Determine the [x, y] coordinate at the center of the cell enclosing the given text.  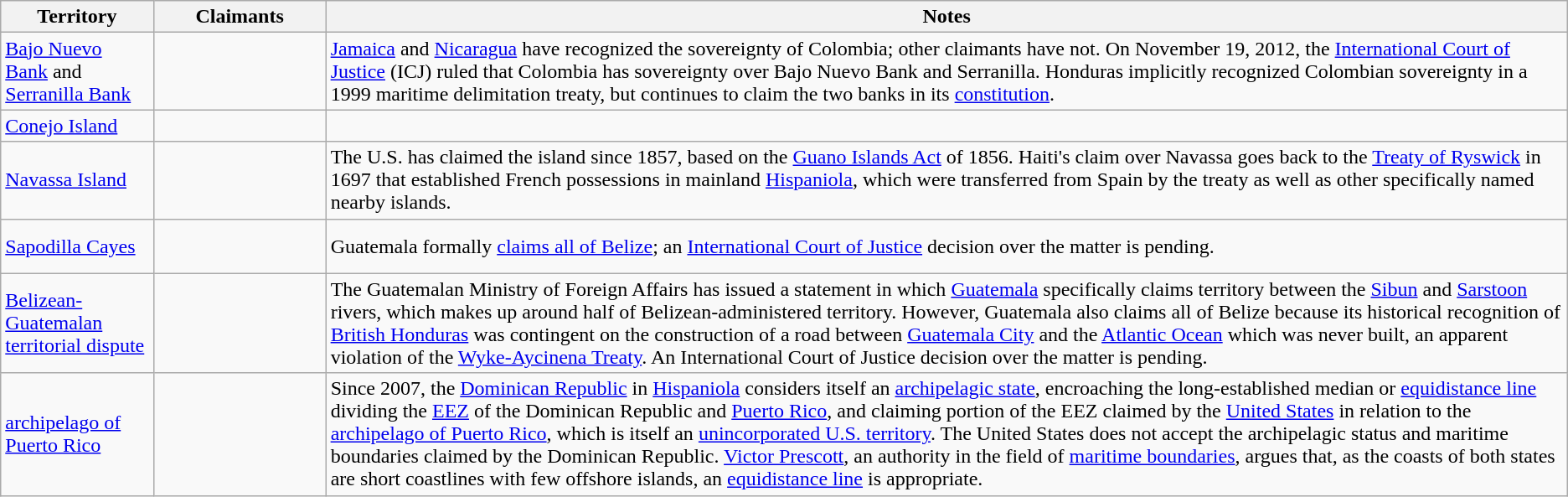
Navassa Island [77, 180]
archipelago of Puerto Rico [77, 434]
Territory [77, 17]
Guatemala formally claims all of Belize; an International Court of Justice decision over the matter is pending. [946, 246]
Sapodilla Cayes [77, 246]
Conejo Island [77, 126]
Claimants [240, 17]
Bajo Nuevo Bank and Serranilla Bank [77, 71]
Belizean-Guatemalan territorial dispute [77, 324]
Notes [946, 17]
